Find where the given text appears and provide that cell's center as [x, y] coordinate. 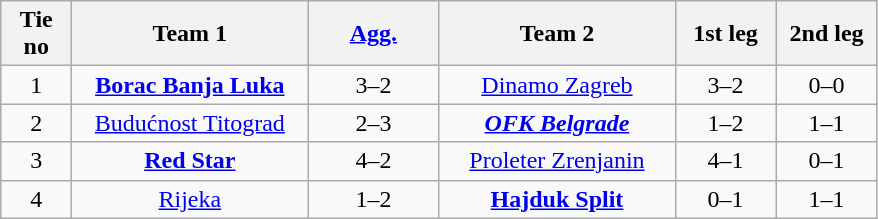
Team 1 [190, 34]
Borac Banja Luka [190, 85]
1st leg [726, 34]
2 [36, 123]
Red Star [190, 161]
Agg. [374, 34]
2nd leg [826, 34]
0–0 [826, 85]
OFK Belgrade [557, 123]
4–1 [726, 161]
4 [36, 199]
1 [36, 85]
Hajduk Split [557, 199]
4–2 [374, 161]
3 [36, 161]
Dinamo Zagreb [557, 85]
Rijeka [190, 199]
Team 2 [557, 34]
Budućnost Titograd [190, 123]
2–3 [374, 123]
Proleter Zrenjanin [557, 161]
Tie no [36, 34]
